Extract the (x, y) coordinate from the center of the cell holding the provided text.  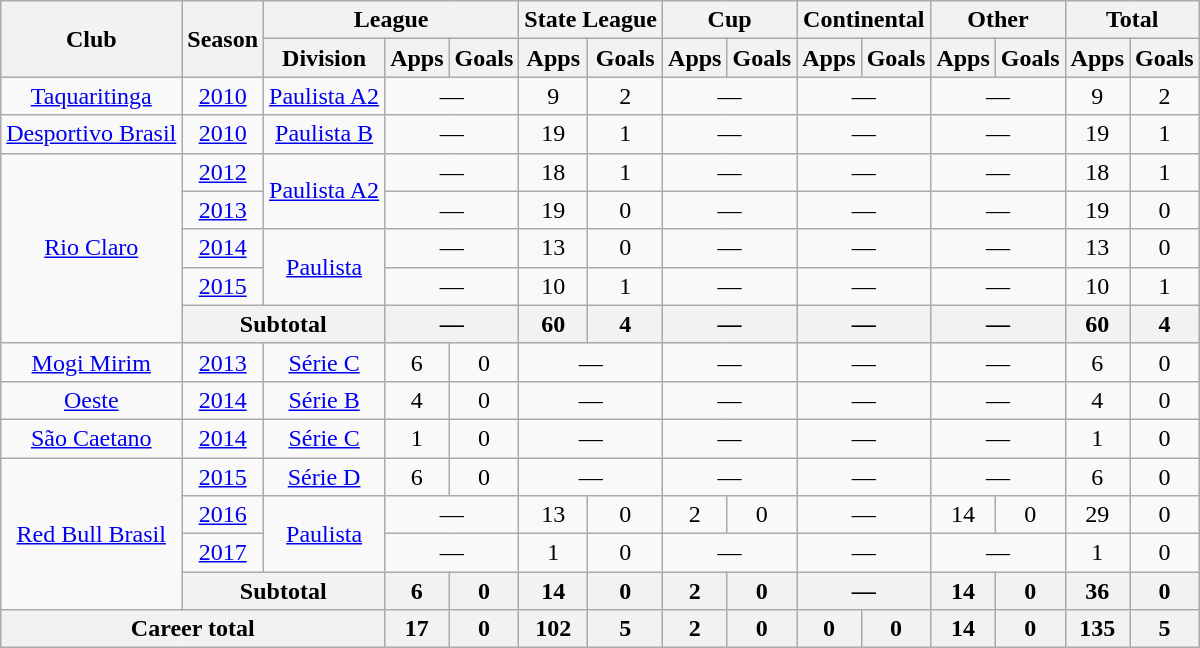
Division (324, 58)
29 (1097, 515)
Mogi Mirim (92, 362)
Oeste (92, 400)
17 (417, 629)
Série D (324, 477)
2012 (223, 172)
Total (1132, 20)
Rio Claro (92, 248)
Desportivo Brasil (92, 134)
São Caetano (92, 438)
135 (1097, 629)
Club (92, 39)
Red Bull Brasil (92, 534)
Cup (730, 20)
League (392, 20)
36 (1097, 591)
Continental (864, 20)
Season (223, 39)
102 (554, 629)
Série B (324, 400)
Taquaritinga (92, 96)
State League (591, 20)
Paulista B (324, 134)
Other (998, 20)
2016 (223, 515)
Career total (193, 629)
2017 (223, 553)
